Find where the given text appears and provide that cell's center as [x, y] coordinate. 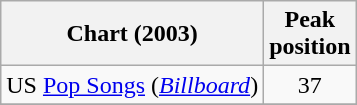
Peakposition [310, 34]
Chart (2003) [132, 34]
37 [310, 85]
US Pop Songs (Billboard) [132, 85]
